Output the (x, y) coordinate of the center of the cell containing the given text.  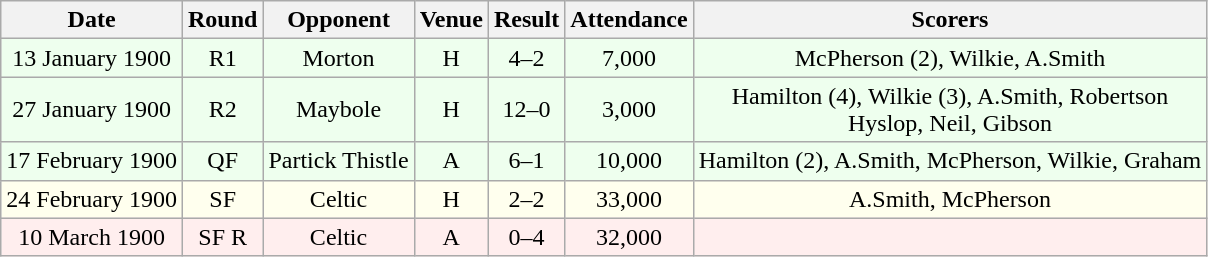
SF (222, 199)
10 March 1900 (92, 237)
7,000 (629, 58)
Hamilton (2), A.Smith, McPherson, Wilkie, Graham (950, 161)
R1 (222, 58)
13 January 1900 (92, 58)
12–0 (526, 110)
SF R (222, 237)
2–2 (526, 199)
24 February 1900 (92, 199)
3,000 (629, 110)
Result (526, 20)
Partick Thistle (338, 161)
Morton (338, 58)
32,000 (629, 237)
Round (222, 20)
Date (92, 20)
Opponent (338, 20)
Hamilton (4), Wilkie (3), A.Smith, RobertsonHyslop, Neil, Gibson (950, 110)
4–2 (526, 58)
10,000 (629, 161)
Scorers (950, 20)
Attendance (629, 20)
27 January 1900 (92, 110)
33,000 (629, 199)
Venue (451, 20)
6–1 (526, 161)
Maybole (338, 110)
0–4 (526, 237)
QF (222, 161)
McPherson (2), Wilkie, A.Smith (950, 58)
A.Smith, McPherson (950, 199)
R2 (222, 110)
17 February 1900 (92, 161)
